Detect which cell encompasses the target text, then output its (X, Y) center coordinate. 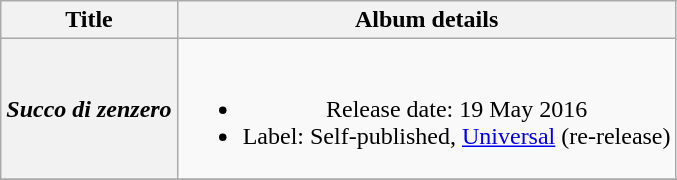
Release date: 19 May 2016Label: Self-published, Universal (re-release) (426, 109)
Succo di zenzero (89, 109)
Album details (426, 20)
Title (89, 20)
